Detect which cell encompasses the target text, then output its [x, y] center coordinate. 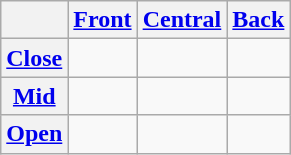
Central [182, 20]
Open [34, 134]
Front [102, 20]
Close [34, 58]
Mid [34, 96]
Back [258, 20]
